Locate the cell with the specified text and output its (x, y) center coordinate. 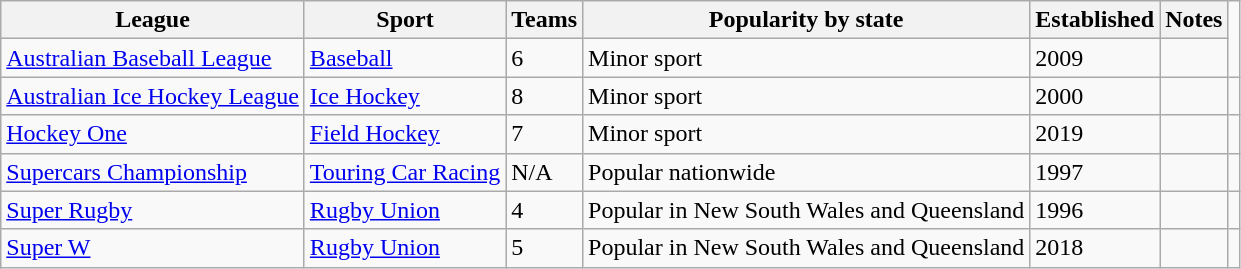
Australian Baseball League (153, 58)
Field Hockey (404, 134)
2009 (1095, 58)
Popularity by state (806, 20)
N/A (544, 172)
Notes (1194, 20)
Established (1095, 20)
2018 (1095, 248)
Super Rugby (153, 210)
7 (544, 134)
Baseball (404, 58)
5 (544, 248)
2019 (1095, 134)
Australian Ice Hockey League (153, 96)
Ice Hockey (404, 96)
4 (544, 210)
Touring Car Racing (404, 172)
Teams (544, 20)
Sport (404, 20)
2000 (1095, 96)
1997 (1095, 172)
League (153, 20)
Hockey One (153, 134)
Supercars Championship (153, 172)
1996 (1095, 210)
6 (544, 58)
Popular nationwide (806, 172)
8 (544, 96)
Super W (153, 248)
